Identify which cell holds the provided text, then report its (x, y) central coordinate. 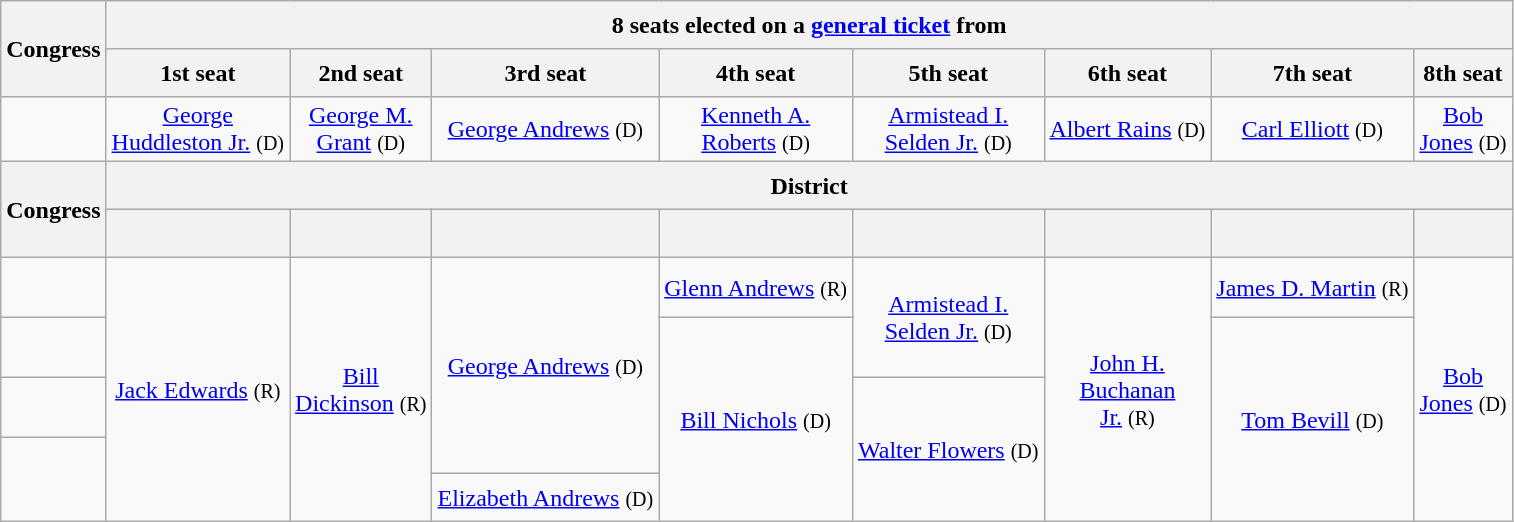
James D. Martin (R) (1312, 288)
8th seat (1463, 73)
2nd seat (361, 73)
7th seat (1312, 73)
3rd seat (546, 73)
Kenneth A.Roberts (D) (756, 130)
Bill Nichols (D) (756, 420)
Albert Rains (D) (1128, 130)
Tom Bevill (D) (1312, 420)
Elizabeth Andrews (D) (546, 498)
BillDickinson (R) (361, 390)
Glenn Andrews (R) (756, 288)
John H.BuchananJr. (R) (1128, 390)
George M.Grant (D) (361, 130)
Walter Flowers (D) (948, 450)
5th seat (948, 73)
GeorgeHuddleston Jr. (D) (198, 130)
Carl Elliott (D) (1312, 130)
1st seat (198, 73)
Jack Edwards (R) (198, 390)
8 seats elected on a general ticket from (809, 25)
District (809, 186)
6th seat (1128, 73)
4th seat (756, 73)
